Extract the [X, Y] coordinate from the center of the cell holding the provided text.  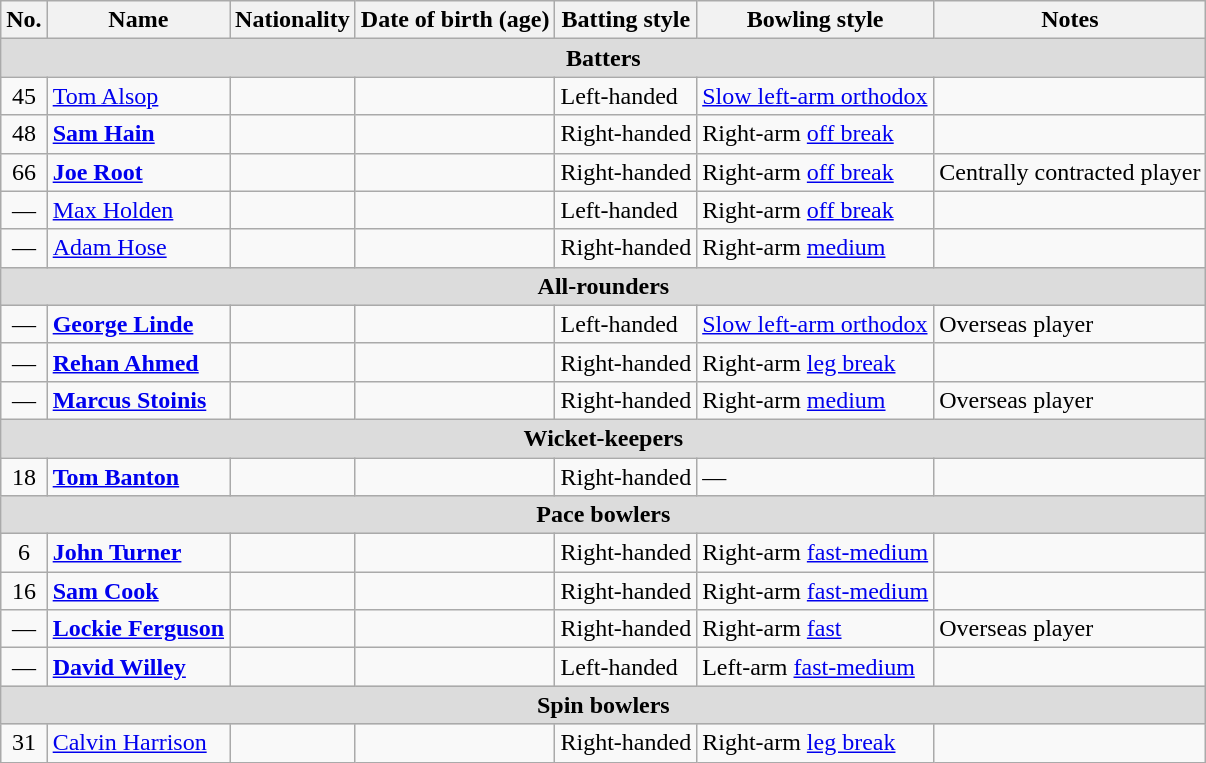
Marcus Stoinis [138, 400]
Notes [1070, 20]
John Turner [138, 553]
Spin bowlers [604, 705]
George Linde [138, 324]
Right-arm fast [816, 629]
Rehan Ahmed [138, 362]
45 [24, 96]
Pace bowlers [604, 515]
Wicket-keepers [604, 438]
48 [24, 134]
Joe Root [138, 172]
Adam Hose [138, 248]
Sam Cook [138, 591]
Nationality [293, 20]
Centrally contracted player [1070, 172]
Name [138, 20]
6 [24, 553]
Calvin Harrison [138, 743]
Batting style [626, 20]
No. [24, 20]
Date of birth (age) [455, 20]
18 [24, 477]
66 [24, 172]
David Willey [138, 667]
Left-arm fast-medium [816, 667]
16 [24, 591]
Lockie Ferguson [138, 629]
All-rounders [604, 286]
Tom Alsop [138, 96]
Sam Hain [138, 134]
31 [24, 743]
Tom Banton [138, 477]
Bowling style [816, 20]
Batters [604, 58]
Max Holden [138, 210]
